Return the [x, y] coordinate for the center point of the cell that contains the specified text.  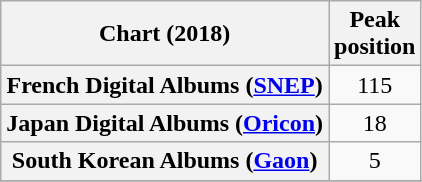
French Digital Albums (SNEP) [165, 85]
South Korean Albums (Gaon) [165, 161]
18 [375, 123]
Japan Digital Albums (Oricon) [165, 123]
Peakposition [375, 34]
115 [375, 85]
Chart (2018) [165, 34]
5 [375, 161]
